From the cell containing the given text, extract its center point as [X, Y] coordinate. 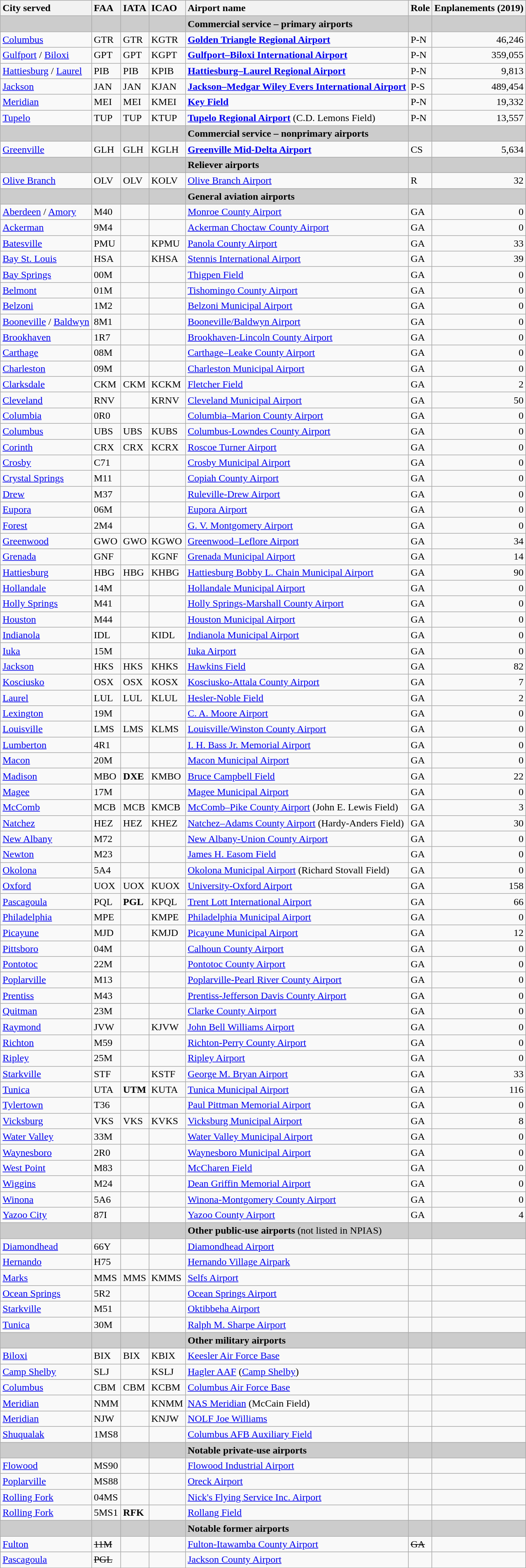
Indianola Municipal Airport [297, 635]
Crosby [46, 463]
Crystal Springs [46, 478]
Dean Griffin Memorial Airport [297, 1183]
KHEZ [167, 823]
Columbia–Marion County Airport [297, 415]
Hattiesburg Bobby L. Chain Municipal Airport [297, 572]
KGWO [167, 541]
City served [46, 8]
Gulfport / Biloxi [46, 55]
Olive Branch [46, 180]
66Y [106, 1246]
Greenville [46, 149]
KSTF [167, 1074]
46,246 [479, 40]
20M [106, 761]
Ripley Airport [297, 1058]
JVW [106, 1027]
NMM [106, 1403]
Clarksdale [46, 384]
Jackson–Medgar Wiley Evers International Airport [297, 86]
Ocean Springs Airport [297, 1293]
McComb [46, 807]
17M [106, 792]
23M [106, 1011]
PMU [106, 243]
Camp Shelby [46, 1372]
Other military airports [297, 1340]
CS [420, 149]
Greenville Mid-Delta Airport [297, 149]
McCharen Field [297, 1168]
Columbia [46, 415]
Louisville/Winston County Airport [297, 729]
22 [479, 776]
Fulton [46, 1544]
Keesler Air Force Base [297, 1356]
KHBG [167, 572]
MJD [106, 933]
Hernando [46, 1262]
Oktibbeha Airport [297, 1309]
116 [479, 1090]
John Bell Williams Airport [297, 1027]
HSA [106, 259]
Houston Municipal Airport [297, 619]
Diamondhead Airport [297, 1246]
Notable private-use airports [297, 1450]
Poplarville-Pearl River County Airport [297, 980]
IATA [135, 8]
Belmont [46, 290]
Pontotoc County Airport [297, 964]
Other public-use airports (not listed in NPIAS) [297, 1231]
KHSA [167, 259]
KJAN [167, 86]
Carthage–Leake County Airport [297, 353]
489,454 [479, 86]
New Albany-Union County Airport [297, 839]
Corinth [46, 447]
Charleston Municipal Airport [297, 369]
1MS8 [106, 1434]
Oreck Airport [297, 1482]
359,055 [479, 55]
Wiggins [46, 1183]
9,813 [479, 71]
Louisville [46, 729]
Macon Municipal Airport [297, 761]
08M [106, 353]
KGTR [167, 40]
Houston [46, 619]
Iuka [46, 651]
Hollandale [46, 588]
M72 [106, 839]
KOLV [167, 180]
KVKS [167, 1121]
39 [479, 259]
Greenwood [46, 541]
34 [479, 541]
M40 [106, 212]
Belzoni Municipal Airport [297, 306]
04M [106, 948]
Brookhaven [46, 337]
Laurel [46, 698]
KMCB [167, 807]
00M [106, 275]
DXE [135, 776]
M83 [106, 1168]
Trent Lott International Airport [297, 901]
Lumberton [46, 745]
Reliever airports [297, 165]
SLJ [106, 1372]
1R7 [106, 337]
KMJD [167, 933]
82 [479, 666]
Quitman [46, 1011]
KSLJ [167, 1372]
KGNF [167, 557]
06M [106, 510]
5A4 [106, 870]
Hattiesburg [46, 572]
FAA [106, 8]
Holly Springs-Marshall County Airport [297, 604]
Ackerman Choctaw County Airport [297, 228]
Tunica Municipal Airport [297, 1090]
25M [106, 1058]
19,332 [479, 102]
Hollandale Municipal Airport [297, 588]
KPMU [167, 243]
M11 [106, 478]
Cleveland Municipal Airport [297, 400]
GNF [106, 557]
Aberdeen / Amory [46, 212]
09M [106, 369]
NJW [106, 1419]
Batesville [46, 243]
Hagler AAF (Camp Shelby) [297, 1372]
32 [479, 180]
Carthage [46, 353]
Grenada Municipal Airport [297, 557]
Yazoo County Airport [297, 1215]
RNV [106, 400]
01M [106, 290]
90 [479, 572]
Tupelo [46, 118]
Fulton-Itawamba County Airport [297, 1544]
Water Valley Municipal Airport [297, 1136]
KUBS [167, 431]
Eupora Airport [297, 510]
04MS [106, 1497]
15M [106, 651]
KPIB [167, 71]
Okolona Municipal Airport (Richard Stovall Field) [297, 870]
5MS1 [106, 1513]
Selfs Airport [297, 1278]
KHKS [167, 666]
Diamondhead [46, 1246]
M51 [106, 1309]
Waynesboro [46, 1152]
1M2 [106, 306]
Tupelo Regional Airport (C.D. Lemons Field) [297, 118]
Hernando Village Airpark [297, 1262]
Bruce Campbell Field [297, 776]
Magee Municipal Airport [297, 792]
University-Oxford Airport [297, 886]
Ackerman [46, 228]
Ruleville-Drew Airport [297, 494]
Prentiss-Jefferson Davis County Airport [297, 996]
P-S [420, 86]
KCRX [167, 447]
14 [479, 557]
Copiah County Airport [297, 478]
4 [479, 1215]
KCKM [167, 384]
Ocean Springs [46, 1293]
UTM [135, 1090]
KMBO [167, 776]
22M [106, 964]
West Point [46, 1168]
M23 [106, 854]
KLUL [167, 698]
Jackson County Airport [297, 1560]
KIDL [167, 635]
9M4 [106, 228]
M37 [106, 494]
Madison [46, 776]
I. H. Bass Jr. Memorial Airport [297, 745]
KUOX [167, 886]
M13 [106, 980]
Newton [46, 854]
Calhoun County Airport [297, 948]
Airport name [297, 8]
Richton-Perry County Airport [297, 1043]
T36 [106, 1105]
Booneville/Baldwyn Airport [297, 322]
Vicksburg [46, 1121]
13,557 [479, 118]
UTA [106, 1090]
Hesler-Noble Field [297, 698]
ICAO [167, 8]
H75 [106, 1262]
PQL [106, 901]
7 [479, 682]
M24 [106, 1183]
87I [106, 1215]
30M [106, 1325]
66 [479, 901]
Forest [46, 525]
Belzoni [46, 306]
Lexington [46, 714]
M59 [106, 1043]
KRNV [167, 400]
Grenada [46, 557]
5R2 [106, 1293]
Columbus-Lowndes County Airport [297, 431]
MPE [106, 917]
Oxford [46, 886]
KUTA [167, 1090]
C. A. Moore Airport [297, 714]
Shuqualak [46, 1434]
KBIX [167, 1356]
IDL [106, 635]
KMMS [167, 1278]
Holly Springs [46, 604]
Enplanements (2019) [479, 8]
19M [106, 714]
KGPT [167, 55]
Flowood Industrial Airport [297, 1466]
Greenwood–Leflore Airport [297, 541]
George M. Bryan Airport [297, 1074]
Biloxi [46, 1356]
Water Valley [46, 1136]
Panola County Airport [297, 243]
Roscoe Turner Airport [297, 447]
KNMM [167, 1403]
Gulfport–Biloxi International Airport [297, 55]
R [420, 180]
5,634 [479, 149]
Brookhaven-Lincoln County Airport [297, 337]
Crosby Municipal Airport [297, 463]
Bay St. Louis [46, 259]
KJVW [167, 1027]
Flowood [46, 1466]
Golden Triangle Regional Airport [297, 40]
James H. Easom Field [297, 854]
Olive Branch Airport [297, 180]
Natchez [46, 823]
Macon [46, 761]
Columbus AFB Auxiliary Field [297, 1434]
2R0 [106, 1152]
14M [106, 588]
Marks [46, 1278]
Indianola [46, 635]
8M1 [106, 322]
MS90 [106, 1466]
3 [479, 807]
Commercial service – nonprimary airports [297, 133]
New Albany [46, 839]
Hawkins Field [297, 666]
Thigpen Field [297, 275]
Pittsboro [46, 948]
Pontotoc [46, 964]
158 [479, 886]
11M [106, 1544]
KGLH [167, 149]
General aviation airports [297, 196]
McComb–Pike County Airport (John E. Lewis Field) [297, 807]
Picayune [46, 933]
KCBM [167, 1387]
0R0 [106, 415]
Prentiss [46, 996]
Monroe County Airport [297, 212]
M44 [106, 619]
Tishomingo County Airport [297, 290]
Okolona [46, 870]
KMEI [167, 102]
KPQL [167, 901]
12 [479, 933]
NOLF Joe Williams [297, 1419]
STF [106, 1074]
Philadelphia [46, 917]
Booneville / Baldwyn [46, 322]
Rollang Field [297, 1513]
NAS Meridian (McCain Field) [297, 1403]
MS88 [106, 1482]
Kosciusko [46, 682]
Notable former airports [297, 1528]
Hattiesburg / Laurel [46, 71]
Natchez–Adams County Airport (Hardy-Anders Field) [297, 823]
KLMS [167, 729]
Nick's Flying Service Inc. Airport [297, 1497]
G. V. Montgomery Airport [297, 525]
C71 [106, 463]
Stennis International Airport [297, 259]
Hattiesburg–Laurel Regional Airport [297, 71]
Yazoo City [46, 1215]
Commercial service – primary airports [297, 24]
KTUP [167, 118]
Role [420, 8]
M43 [106, 996]
Cleveland [46, 400]
Iuka Airport [297, 651]
Raymond [46, 1027]
Fletcher Field [297, 384]
KNJW [167, 1419]
KMPE [167, 917]
Kosciusko-Attala County Airport [297, 682]
Picayune Municipal Airport [297, 933]
M41 [106, 604]
MBO [106, 776]
Columbus Air Force Base [297, 1387]
Winona [46, 1199]
KOSX [167, 682]
5A6 [106, 1199]
Key Field [297, 102]
30 [479, 823]
50 [479, 400]
Philadelphia Municipal Airport [297, 917]
2M4 [106, 525]
Tylertown [46, 1105]
RFK [135, 1513]
Charleston [46, 369]
Waynesboro Municipal Airport [297, 1152]
Clarke County Airport [297, 1011]
Vicksburg Municipal Airport [297, 1121]
Drew [46, 494]
4R1 [106, 745]
33M [106, 1136]
Ripley [46, 1058]
Winona-Montgomery County Airport [297, 1199]
Paul Pittman Memorial Airport [297, 1105]
Bay Springs [46, 275]
Richton [46, 1043]
8 [479, 1121]
Ralph M. Sharpe Airport [297, 1325]
Eupora [46, 510]
Magee [46, 792]
